Extract the (x, y) coordinate from the center of the cell holding the provided text.  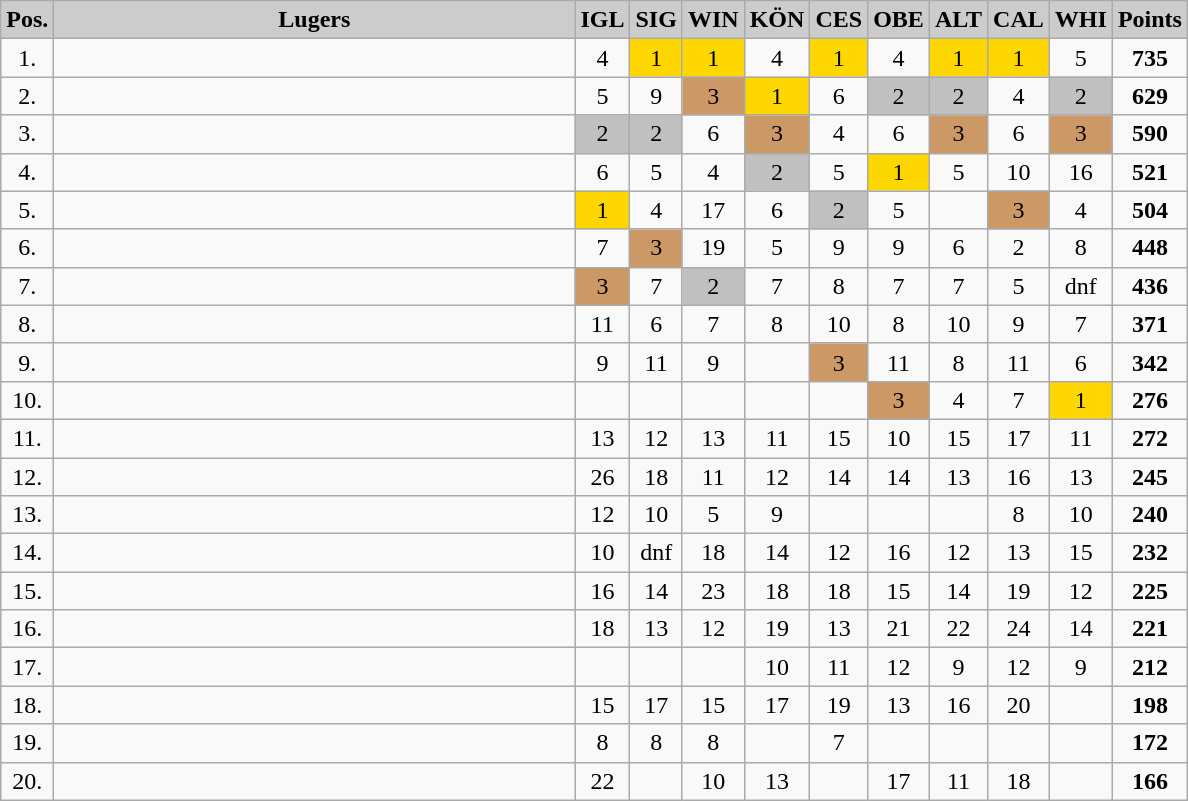
3. (28, 134)
18. (28, 705)
WHI (1080, 20)
IGL (602, 20)
735 (1150, 58)
342 (1150, 362)
ALT (958, 20)
2. (28, 96)
4. (28, 172)
212 (1150, 667)
KÖN (777, 20)
448 (1150, 248)
19. (28, 743)
13. (28, 515)
240 (1150, 515)
225 (1150, 591)
CAL (1019, 20)
26 (602, 477)
590 (1150, 134)
166 (1150, 781)
14. (28, 553)
Lugers (314, 20)
24 (1019, 629)
521 (1150, 172)
23 (713, 591)
198 (1150, 705)
12. (28, 477)
504 (1150, 210)
5. (28, 210)
629 (1150, 96)
OBE (899, 20)
16. (28, 629)
9. (28, 362)
15. (28, 591)
10. (28, 400)
276 (1150, 400)
SIG (656, 20)
17. (28, 667)
6. (28, 248)
Pos. (28, 20)
CES (839, 20)
11. (28, 438)
245 (1150, 477)
20. (28, 781)
272 (1150, 438)
20 (1019, 705)
WIN (713, 20)
8. (28, 324)
1. (28, 58)
221 (1150, 629)
436 (1150, 286)
232 (1150, 553)
Points (1150, 20)
7. (28, 286)
172 (1150, 743)
371 (1150, 324)
21 (899, 629)
